For the text-containing cell, return its midpoint in [x, y] coordinate format. 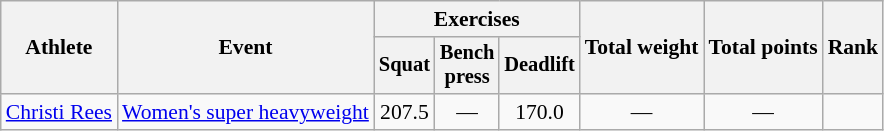
Christi Rees [59, 112]
Total points [764, 48]
Event [246, 48]
Squat [404, 66]
Rank [854, 48]
Benchpress [467, 66]
Women's super heavyweight [246, 112]
Athlete [59, 48]
Deadlift [539, 66]
Total weight [642, 48]
Exercises [477, 19]
207.5 [404, 112]
170.0 [539, 112]
